Output the (X, Y) coordinate of the center of the cell containing the given text.  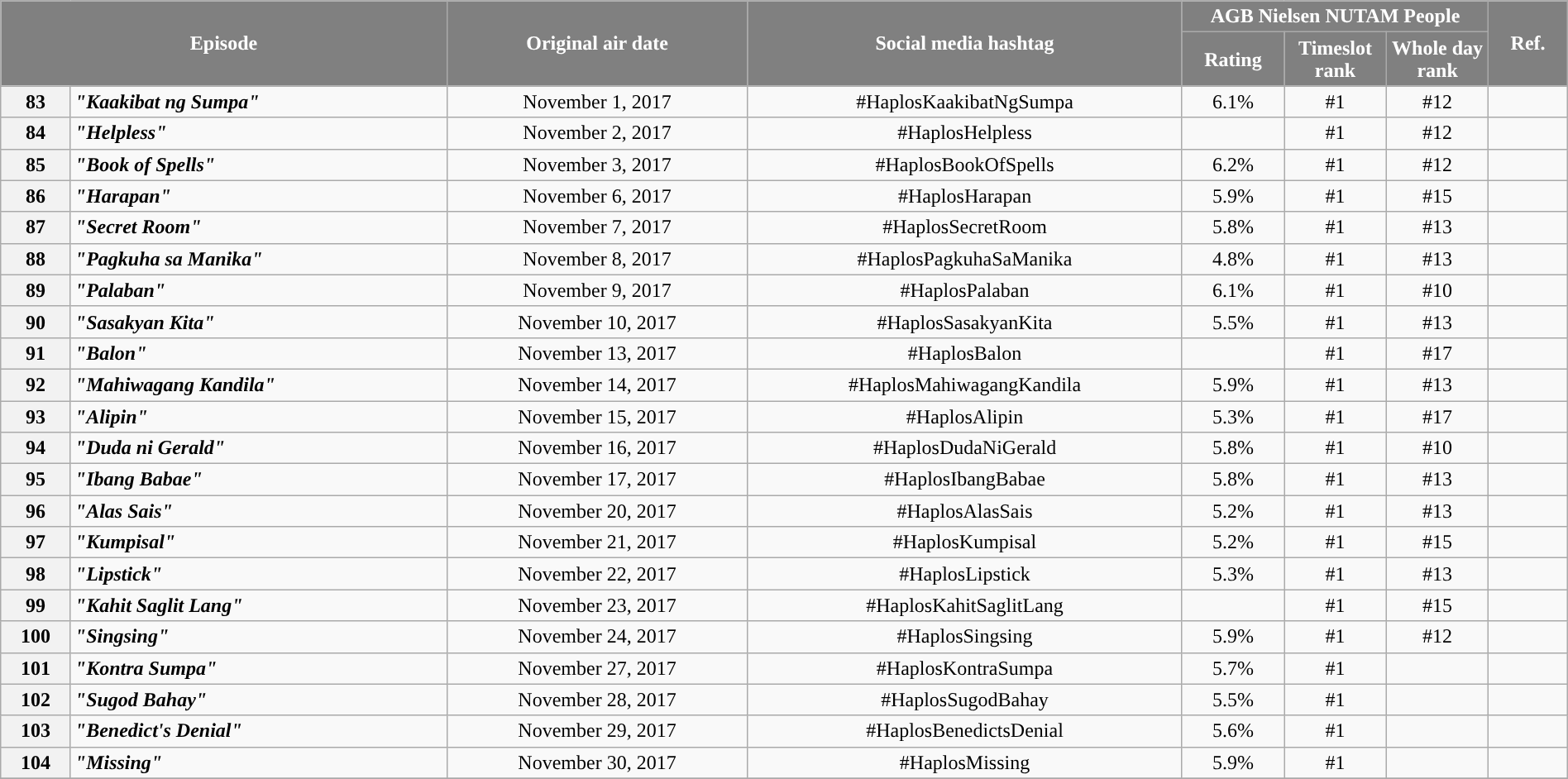
"Alipin" (258, 416)
Episode (223, 43)
90 (36, 322)
#HaplosBalon (964, 353)
91 (36, 353)
95 (36, 480)
5.7% (1233, 668)
AGB Nielsen NUTAM People (1335, 17)
#HaplosPalaban (964, 290)
#HaplosKumpisal (964, 542)
November 20, 2017 (597, 511)
Timeslotrank (1336, 60)
#HaplosSasakyanKita (964, 322)
88 (36, 259)
#HaplosBenedictsDenial (964, 731)
November 22, 2017 (597, 574)
104 (36, 762)
103 (36, 731)
"Mahiwagang Kandila" (258, 385)
101 (36, 668)
#HaplosSugodBahay (964, 700)
102 (36, 700)
"Alas Sais" (258, 511)
November 30, 2017 (597, 762)
4.8% (1233, 259)
89 (36, 290)
November 24, 2017 (597, 637)
"Sugod Bahay" (258, 700)
Rating (1233, 60)
100 (36, 637)
"Missing" (258, 762)
November 3, 2017 (597, 165)
"Kontra Sumpa" (258, 668)
5.6% (1233, 731)
99 (36, 605)
Original air date (597, 43)
87 (36, 227)
#HaplosKahitSaglitLang (964, 605)
"Kumpisal" (258, 542)
November 21, 2017 (597, 542)
"Secret Room" (258, 227)
"Ibang Babae" (258, 480)
November 1, 2017 (597, 102)
"Pagkuha sa Manika" (258, 259)
"Balon" (258, 353)
November 13, 2017 (597, 353)
#HaplosSingsing (964, 637)
November 14, 2017 (597, 385)
#HaplosHelpless (964, 133)
#HaplosMahiwagangKandila (964, 385)
86 (36, 196)
"Palaban" (258, 290)
November 28, 2017 (597, 700)
November 15, 2017 (597, 416)
"Helpless" (258, 133)
November 27, 2017 (597, 668)
Ref. (1528, 43)
96 (36, 511)
97 (36, 542)
Whole dayrank (1437, 60)
94 (36, 448)
November 16, 2017 (597, 448)
"Book of Spells" (258, 165)
6.2% (1233, 165)
"Lipstick" (258, 574)
November 8, 2017 (597, 259)
92 (36, 385)
Social media hashtag (964, 43)
"Sasakyan Kita" (258, 322)
#HaplosDudaNiGerald (964, 448)
November 9, 2017 (597, 290)
#HaplosPagkuhaSaManika (964, 259)
93 (36, 416)
"Duda ni Gerald" (258, 448)
#HaplosAlasSais (964, 511)
"Harapan" (258, 196)
November 2, 2017 (597, 133)
#HaplosBookOfSpells (964, 165)
#HaplosIbangBabae (964, 480)
"Kahit Saglit Lang" (258, 605)
"Singsing" (258, 637)
#HaplosKontraSumpa (964, 668)
#HaplosAlipin (964, 416)
November 6, 2017 (597, 196)
November 29, 2017 (597, 731)
98 (36, 574)
"Benedict's Denial" (258, 731)
November 23, 2017 (597, 605)
#HaplosKaakibatNgSumpa (964, 102)
#HaplosHarapan (964, 196)
#HaplosLipstick (964, 574)
83 (36, 102)
#HaplosMissing (964, 762)
85 (36, 165)
84 (36, 133)
"Kaakibat ng Sumpa" (258, 102)
#HaplosSecretRoom (964, 227)
November 17, 2017 (597, 480)
November 10, 2017 (597, 322)
November 7, 2017 (597, 227)
